Output the [x, y] coordinate of the center of the cell containing the given text.  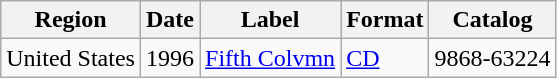
Format [385, 20]
Region [71, 20]
9868-63224 [492, 58]
CD [385, 58]
United States [71, 58]
1996 [170, 58]
Date [170, 20]
Fifth Colvmn [270, 58]
Catalog [492, 20]
Label [270, 20]
